Identify which cell holds the provided text, then report its (X, Y) central coordinate. 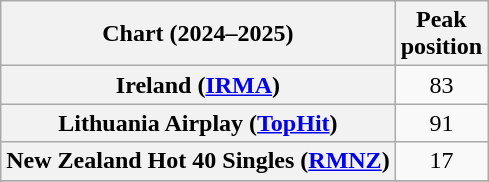
Peakposition (441, 34)
Lithuania Airplay (TopHit) (198, 123)
83 (441, 85)
Ireland (IRMA) (198, 85)
Chart (2024–2025) (198, 34)
91 (441, 123)
17 (441, 161)
New Zealand Hot 40 Singles (RMNZ) (198, 161)
